Extract the [x, y] coordinate from the center of the cell holding the provided text.  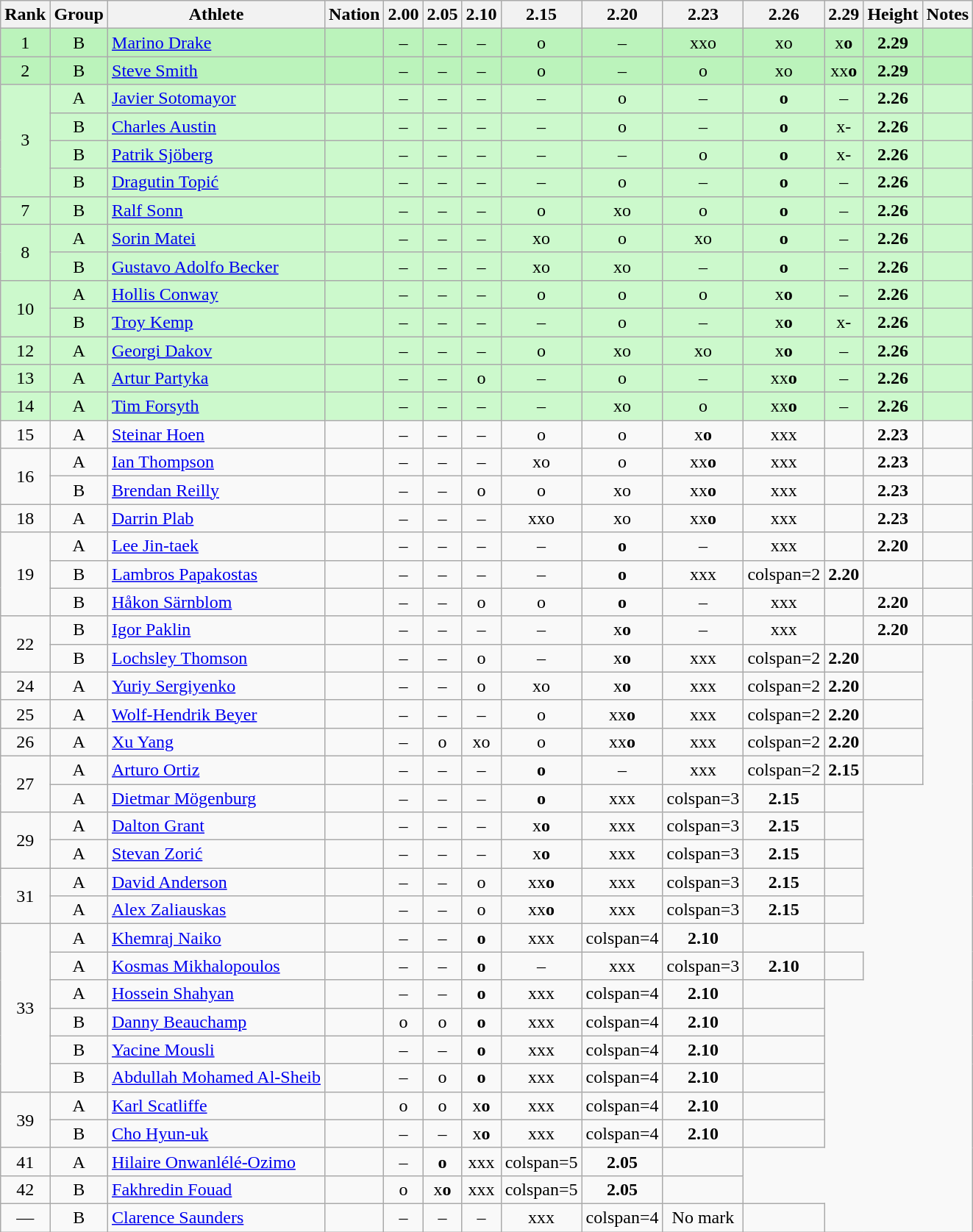
22 [25, 644]
Hossein Shahyan [216, 994]
2.00 [403, 15]
Yuriy Sergiyenko [216, 686]
Group [79, 15]
39 [25, 1120]
Yacine Mousli [216, 1050]
Stevan Zorić [216, 854]
Charles Austin [216, 126]
41 [25, 1161]
7 [25, 210]
Steve Smith [216, 71]
33 [25, 1008]
12 [25, 351]
Ralf Sonn [216, 210]
Notes [947, 15]
42 [25, 1189]
Nation [354, 15]
Cho Hyun-uk [216, 1133]
Patrik Sjöberg [216, 154]
Hollis Conway [216, 294]
David Anderson [216, 882]
27 [25, 784]
Xu Yang [216, 742]
Brendan Reilly [216, 490]
Lochsley Thomson [216, 658]
2 [25, 71]
15 [25, 434]
26 [25, 742]
Artur Partyka [216, 379]
Igor Paklin [216, 630]
18 [25, 518]
25 [25, 714]
Sorin Matei [216, 238]
— [25, 1217]
Wolf-Hendrik Beyer [216, 714]
Georgi Dakov [216, 351]
Dalton Grant [216, 826]
3 [25, 140]
Hilaire Onwanlélé-Ozimo [216, 1161]
1 [25, 43]
Height [893, 15]
Tim Forsyth [216, 407]
16 [25, 476]
29 [25, 840]
31 [25, 896]
Dietmar Mögenburg [216, 798]
Gustavo Adolfo Becker [216, 266]
Javier Sotomayor [216, 99]
Abdullah Mohamed Al-Sheib [216, 1078]
Kosmas Mikhalopoulos [216, 966]
Rank [25, 15]
24 [25, 686]
13 [25, 379]
Ian Thompson [216, 462]
Athlete [216, 15]
Darrin Plab [216, 518]
Alex Zaliauskas [216, 910]
Håkon Särnblom [216, 602]
Danny Beauchamp [216, 1022]
14 [25, 407]
Clarence Saunders [216, 1217]
Arturo Ortiz [216, 770]
Lee Jin-taek [216, 546]
Khemraj Naiko [216, 938]
Steinar Hoen [216, 434]
8 [25, 252]
Marino Drake [216, 43]
Fakhredin Fouad [216, 1189]
10 [25, 308]
Lambros Papakostas [216, 574]
Troy Kemp [216, 322]
Karl Scatliffe [216, 1106]
19 [25, 574]
No mark [703, 1217]
Dragutin Topić [216, 182]
